Extract the (X, Y) coordinate from the center of the cell holding the provided text.  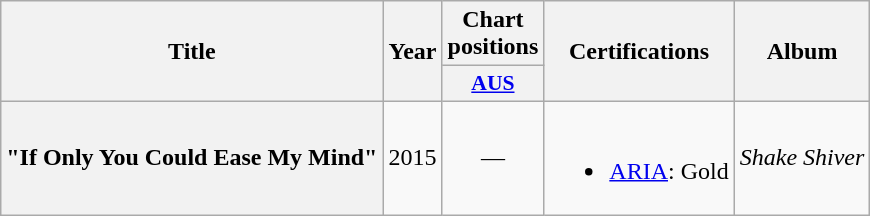
Album (802, 52)
Shake Shiver (802, 158)
ARIA: Gold (639, 158)
— (493, 158)
Chart positions (493, 34)
Year (412, 52)
Certifications (639, 52)
AUS (493, 84)
2015 (412, 158)
"If Only You Could Ease My Mind" (192, 158)
Title (192, 52)
